Output the (x, y) coordinate of the center of the cell containing the given text.  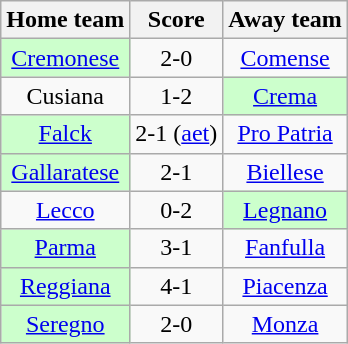
Legnano (286, 210)
Cremonese (66, 58)
2-1 (aet) (176, 134)
Gallaratese (66, 172)
Monza (286, 324)
0-2 (176, 210)
Falck (66, 134)
Away team (286, 20)
Home team (66, 20)
Biellese (286, 172)
1-2 (176, 96)
Piacenza (286, 286)
Score (176, 20)
Crema (286, 96)
Reggiana (66, 286)
Comense (286, 58)
Parma (66, 248)
2-1 (176, 172)
Lecco (66, 210)
Cusiana (66, 96)
Pro Patria (286, 134)
Fanfulla (286, 248)
Seregno (66, 324)
3-1 (176, 248)
4-1 (176, 286)
